For the text-containing cell, return its midpoint in (x, y) coordinate format. 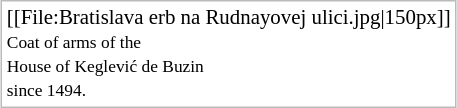
[[File:Bratislava erb na Rudnayovej ulici.jpg|150px]]Coat of arms of theHouse of Keglević de Buzinsince 1494. (228, 54)
